From the cell containing the given text, extract its center point as [x, y] coordinate. 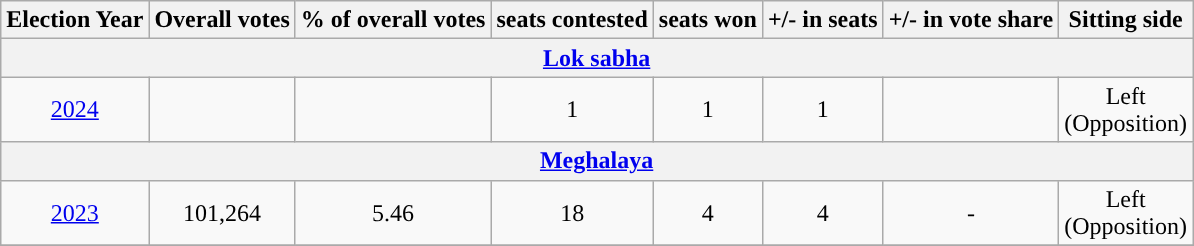
Overall votes [222, 20]
Meghalaya [597, 161]
Sitting side [1126, 20]
5.46 [393, 212]
+/- in vote share [971, 20]
% of overall votes [393, 20]
101,264 [222, 212]
seats won [708, 20]
2023 [75, 212]
Election Year [75, 20]
Lok sabha [597, 58]
2024 [75, 110]
seats contested [572, 20]
+/- in seats [822, 20]
- [971, 212]
18 [572, 212]
